From the cell containing the given text, extract its center point as [X, Y] coordinate. 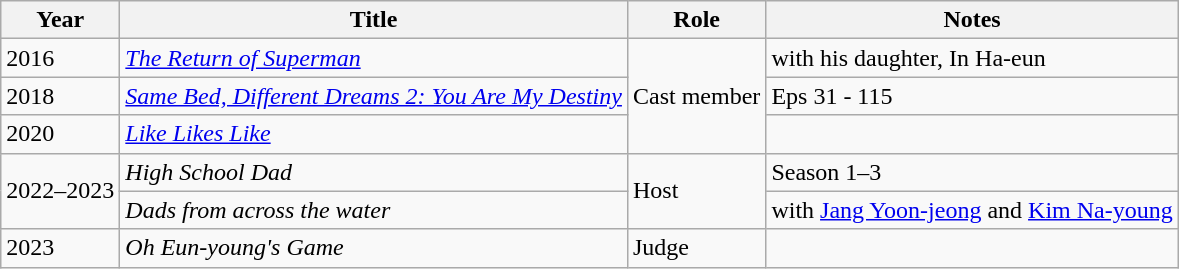
with Jang Yoon-jeong and Kim Na-young [972, 210]
Like Likes Like [374, 134]
Cast member [696, 96]
High School Dad [374, 172]
2018 [60, 96]
with his daughter, In Ha-eun [972, 58]
Host [696, 191]
Role [696, 20]
The Return of Superman [374, 58]
Season 1–3 [972, 172]
Eps 31 - 115 [972, 96]
2022–2023 [60, 191]
2016 [60, 58]
Same Bed, Different Dreams 2: You Are My Destiny [374, 96]
Oh Eun-young's Game [374, 248]
Notes [972, 20]
Judge [696, 248]
Year [60, 20]
2020 [60, 134]
2023 [60, 248]
Dads from across the water [374, 210]
Title [374, 20]
